Return (x, y) of the center of cell containing provided text 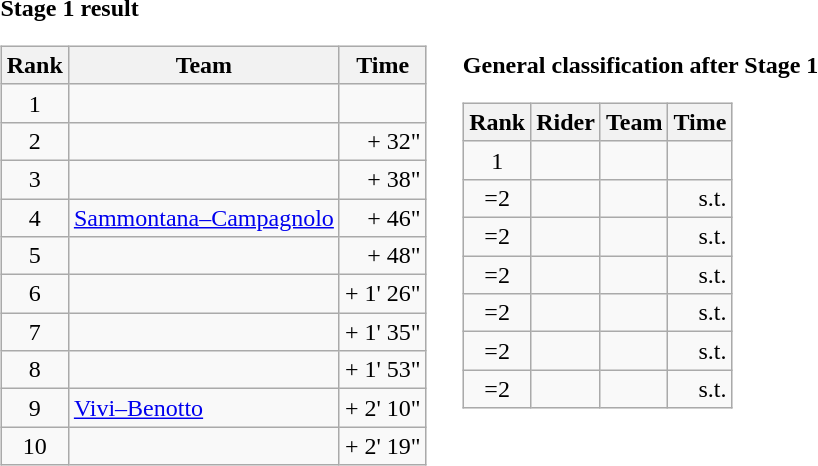
7 (34, 332)
Vivi–Benotto (204, 408)
+ 48" (382, 256)
+ 32" (382, 141)
8 (34, 370)
9 (34, 408)
+ 2' 10" (382, 408)
+ 38" (382, 179)
+ 2' 19" (382, 446)
10 (34, 446)
5 (34, 256)
+ 1' 35" (382, 332)
Rider (566, 122)
6 (34, 294)
2 (34, 141)
+ 1' 53" (382, 370)
3 (34, 179)
+ 46" (382, 217)
+ 1' 26" (382, 294)
4 (34, 217)
Sammontana–Campagnolo (204, 217)
